Return (x, y) of the center of cell containing provided text 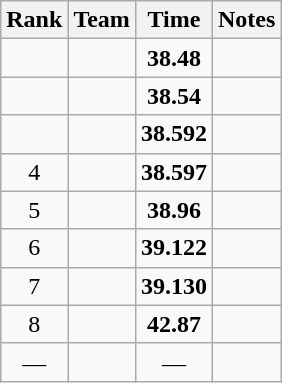
38.597 (174, 172)
8 (34, 324)
Team (102, 20)
Notes (246, 20)
Rank (34, 20)
38.592 (174, 134)
38.54 (174, 96)
38.96 (174, 210)
5 (34, 210)
7 (34, 286)
39.130 (174, 286)
Time (174, 20)
38.48 (174, 58)
4 (34, 172)
42.87 (174, 324)
39.122 (174, 248)
6 (34, 248)
